Extract the (X, Y) coordinate from the center of the cell holding the provided text.  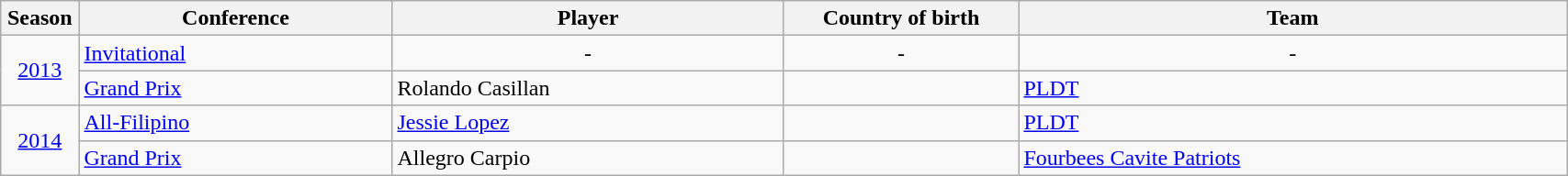
Season (40, 18)
Player (588, 18)
All-Filipino (235, 123)
Jessie Lopez (588, 123)
Rolando Casillan (588, 88)
Fourbees Cavite Patriots (1293, 158)
2013 (40, 71)
Invitational (235, 53)
2014 (40, 140)
Team (1293, 18)
Country of birth (901, 18)
Allegro Carpio (588, 158)
Conference (235, 18)
